Detect which cell encompasses the target text, then output its (x, y) center coordinate. 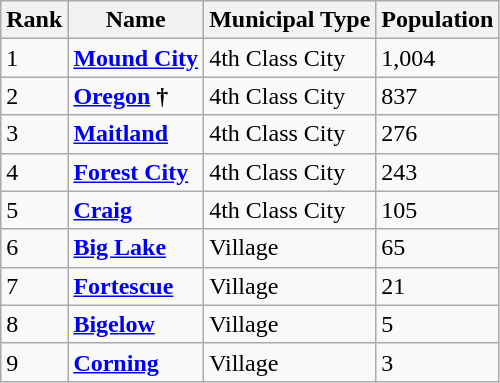
4 (34, 172)
Forest City (136, 172)
7 (34, 286)
837 (438, 96)
1 (34, 58)
Corning (136, 362)
Municipal Type (290, 20)
Bigelow (136, 324)
Population (438, 20)
Rank (34, 20)
8 (34, 324)
Craig (136, 210)
243 (438, 172)
65 (438, 248)
Fortescue (136, 286)
Mound City (136, 58)
276 (438, 134)
105 (438, 210)
9 (34, 362)
1,004 (438, 58)
2 (34, 96)
21 (438, 286)
6 (34, 248)
Big Lake (136, 248)
Oregon † (136, 96)
Maitland (136, 134)
Name (136, 20)
